For the text-containing cell, return its midpoint in (x, y) coordinate format. 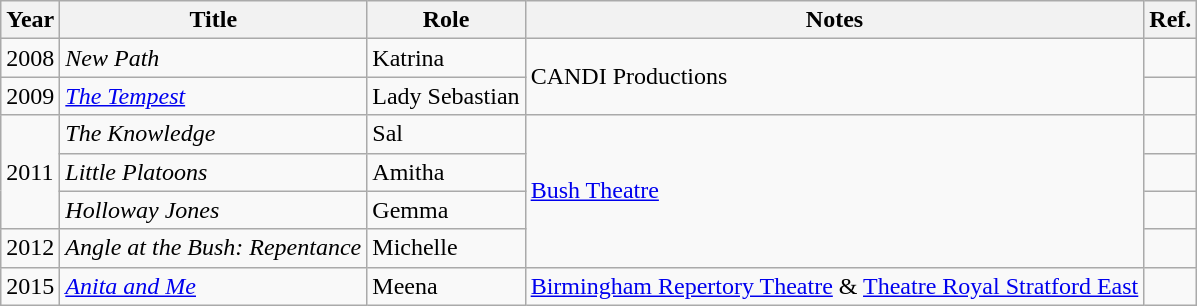
Meena (446, 286)
Michelle (446, 248)
Notes (834, 20)
Role (446, 20)
Angle at the Bush: Repentance (214, 248)
Lady Sebastian (446, 96)
2011 (30, 172)
Ref. (1170, 20)
Birmingham Repertory Theatre & Theatre Royal Stratford East (834, 286)
2008 (30, 58)
The Tempest (214, 96)
New Path (214, 58)
Bush Theatre (834, 191)
2012 (30, 248)
Amitha (446, 172)
Little Platoons (214, 172)
Gemma (446, 210)
Sal (446, 134)
The Knowledge (214, 134)
2015 (30, 286)
Katrina (446, 58)
Title (214, 20)
2009 (30, 96)
Year (30, 20)
Anita and Me (214, 286)
Holloway Jones (214, 210)
CANDI Productions (834, 77)
